Scan for the cell matching the given text and deliver its (x, y) coordinate at center. 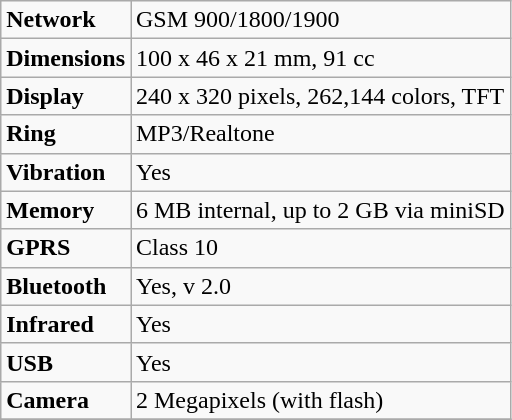
Infrared (66, 324)
USB (66, 362)
100 x 46 x 21 mm, 91 cc (320, 58)
Ring (66, 134)
2 Megapixels (with flash) (320, 400)
6 MB internal, up to 2 GB via miniSD (320, 210)
Memory (66, 210)
Yes, v 2.0 (320, 286)
Camera (66, 400)
MP3/Realtone (320, 134)
Network (66, 20)
Bluetooth (66, 286)
Class 10 (320, 248)
GSM 900/1800/1900 (320, 20)
Display (66, 96)
GPRS (66, 248)
240 x 320 pixels, 262,144 colors, TFT (320, 96)
Dimensions (66, 58)
Vibration (66, 172)
